From the cell containing the given text, extract its center point as [X, Y] coordinate. 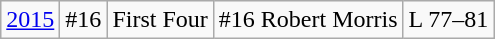
L 77–81 [448, 20]
#16 [84, 20]
First Four [160, 20]
2015 [30, 20]
#16 Robert Morris [308, 20]
